Search for the cell housing the specified text and yield its [x, y] center coordinate. 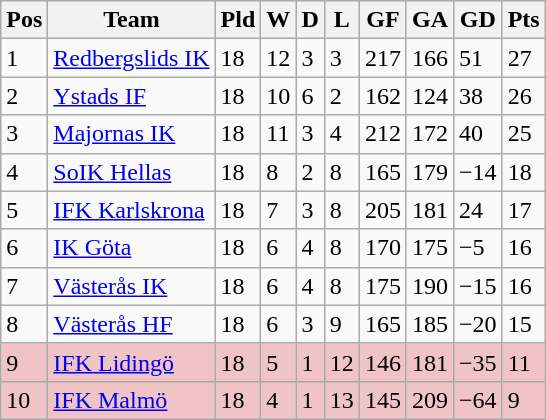
40 [478, 134]
−64 [478, 400]
IFK Malmö [132, 400]
24 [478, 210]
51 [478, 58]
D [310, 20]
IFK Lidingö [132, 362]
209 [430, 400]
190 [430, 286]
26 [524, 96]
205 [382, 210]
27 [524, 58]
185 [430, 324]
IK Göta [132, 248]
17 [524, 210]
−35 [478, 362]
38 [478, 96]
IFK Karlskrona [132, 210]
Pts [524, 20]
Team [132, 20]
13 [342, 400]
GA [430, 20]
Västerås HF [132, 324]
217 [382, 58]
−14 [478, 172]
W [278, 20]
GF [382, 20]
−15 [478, 286]
SoIK Hellas [132, 172]
145 [382, 400]
25 [524, 134]
GD [478, 20]
Pld [238, 20]
124 [430, 96]
−20 [478, 324]
Ystads IF [132, 96]
166 [430, 58]
162 [382, 96]
Redbergslids IK [132, 58]
170 [382, 248]
15 [524, 324]
172 [430, 134]
179 [430, 172]
Pos [24, 20]
Majornas IK [132, 134]
L [342, 20]
212 [382, 134]
−5 [478, 248]
Västerås IK [132, 286]
146 [382, 362]
